Scan for the cell matching the given text and deliver its [x, y] coordinate at center. 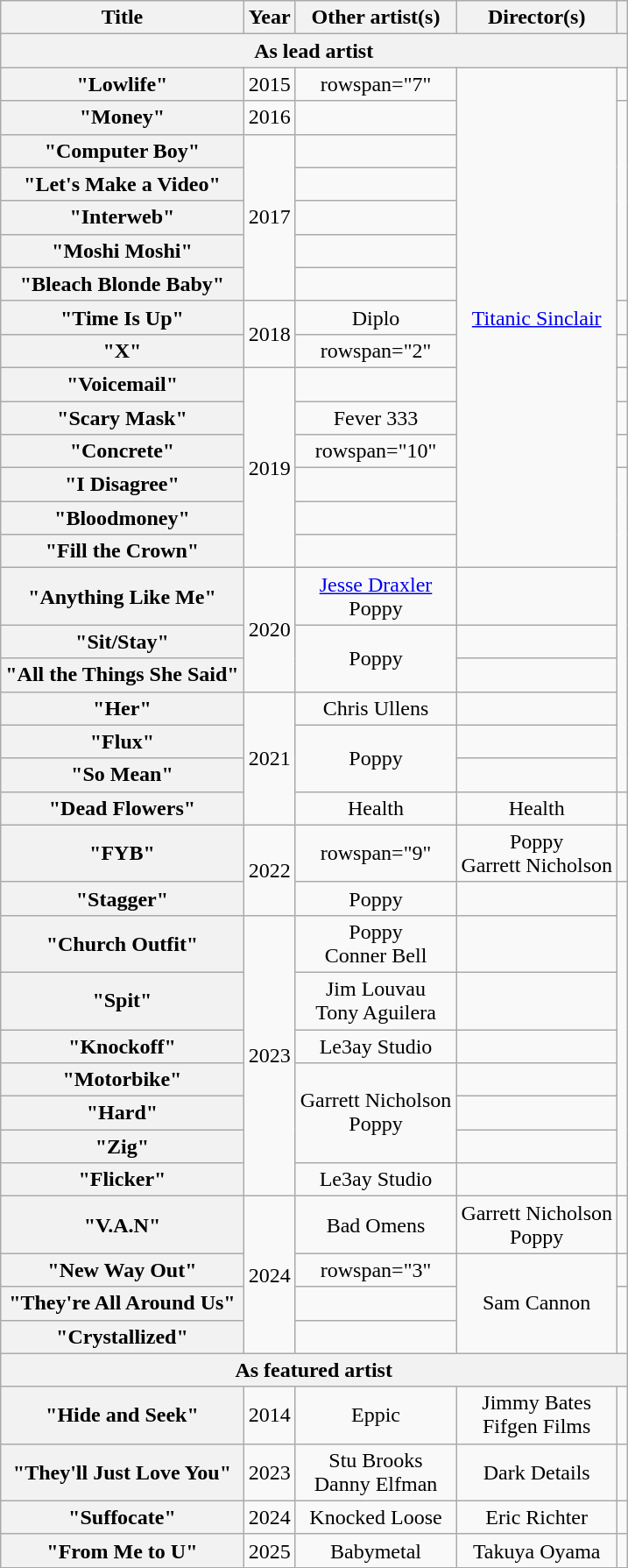
As lead artist [314, 51]
PoppyConner Bell [376, 943]
"Knockoff" [123, 1046]
Takuya Oyama [537, 1550]
"So Mean" [123, 775]
2021 [270, 758]
Eric Richter [537, 1517]
Eppic [376, 1415]
"Sit/Stay" [123, 642]
"Interweb" [123, 217]
"Dead Flowers" [123, 808]
Titanic Sinclair [537, 317]
Chris Ullens [376, 708]
Bad Omens [376, 1225]
"Bloodmoney" [123, 518]
"V.A.N" [123, 1225]
Other artist(s) [376, 18]
"They're All Around Us" [123, 1303]
"Computer Boy" [123, 151]
Year [270, 18]
"Moshi Moshi" [123, 251]
rowspan="7" [376, 84]
"Stagger" [123, 898]
Fever 333 [376, 418]
rowspan="9" [376, 854]
Dark Details [537, 1472]
As featured artist [314, 1370]
"All the Things She Said" [123, 675]
"Anything Like Me" [123, 596]
Title [123, 18]
"Hide and Seek" [123, 1415]
"I Disagree" [123, 485]
PoppyGarrett Nicholson [537, 854]
"Time Is Up" [123, 317]
rowspan="2" [376, 351]
"Money" [123, 117]
"Hard" [123, 1113]
rowspan="10" [376, 451]
"New Way Out" [123, 1270]
"Motorbike" [123, 1080]
"Concrete" [123, 451]
2025 [270, 1550]
2017 [270, 217]
2020 [270, 629]
rowspan="3" [376, 1270]
"Let's Make a Video" [123, 184]
Knocked Loose [376, 1517]
Diplo [376, 317]
"Flicker" [123, 1180]
"Zig" [123, 1146]
"Fill the Crown" [123, 551]
2016 [270, 117]
Babymetal [376, 1550]
Sam Cannon [537, 1303]
"From Me to U" [123, 1550]
"Church Outfit" [123, 943]
"Bleach Blonde Baby" [123, 284]
Jimmy BatesFifgen Films [537, 1415]
Stu BrooksDanny Elfman [376, 1472]
Jim LouvauTony Aguilera [376, 1001]
"Scary Mask" [123, 418]
2019 [270, 467]
2018 [270, 334]
"They'll Just Love You" [123, 1472]
2015 [270, 84]
2022 [270, 869]
"Flux" [123, 741]
"Spit" [123, 1001]
"Crystallized" [123, 1337]
"FYB" [123, 854]
"X" [123, 351]
"Voicemail" [123, 384]
Jesse DraxlerPoppy [376, 596]
"Lowlife" [123, 84]
"Her" [123, 708]
"Suffocate" [123, 1517]
Director(s) [537, 18]
2014 [270, 1415]
